Output the [x, y] coordinate of the center of the cell containing the given text.  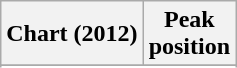
Peakposition [189, 34]
Chart (2012) [72, 34]
